Scan for the cell matching the given text and deliver its (X, Y) coordinate at center. 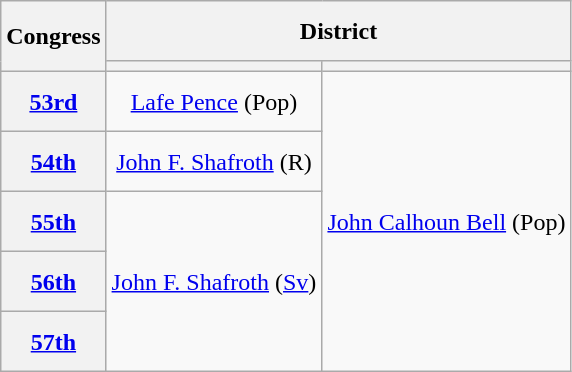
56th (54, 282)
54th (54, 162)
53rd (54, 102)
Lafe Pence (Pop) (214, 102)
District (338, 31)
57th (54, 342)
John F. Shafroth (R) (214, 162)
Congress (54, 36)
55th (54, 222)
John Calhoun Bell (Pop) (446, 222)
John F. Shafroth (Sv) (214, 282)
